Return [x, y] of the center of cell containing provided text 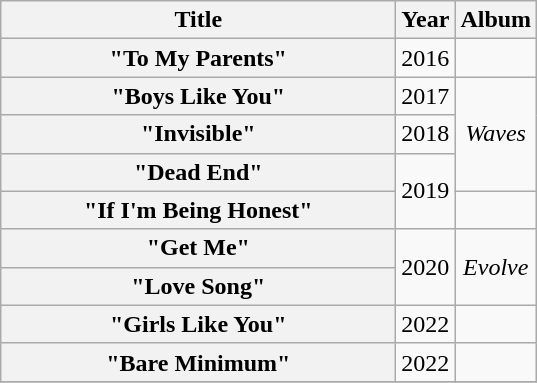
2016 [426, 58]
2017 [426, 96]
"Boys Like You" [198, 96]
"Bare Minimum" [198, 362]
"Invisible" [198, 134]
Title [198, 20]
Evolve [496, 267]
"To My Parents" [198, 58]
"Love Song" [198, 286]
"Dead End" [198, 172]
Year [426, 20]
"Get Me" [198, 248]
Album [496, 20]
2020 [426, 267]
"If I'm Being Honest" [198, 210]
Waves [496, 134]
2018 [426, 134]
"Girls Like You" [198, 324]
2019 [426, 191]
